Search for the cell housing the specified text and yield its [x, y] center coordinate. 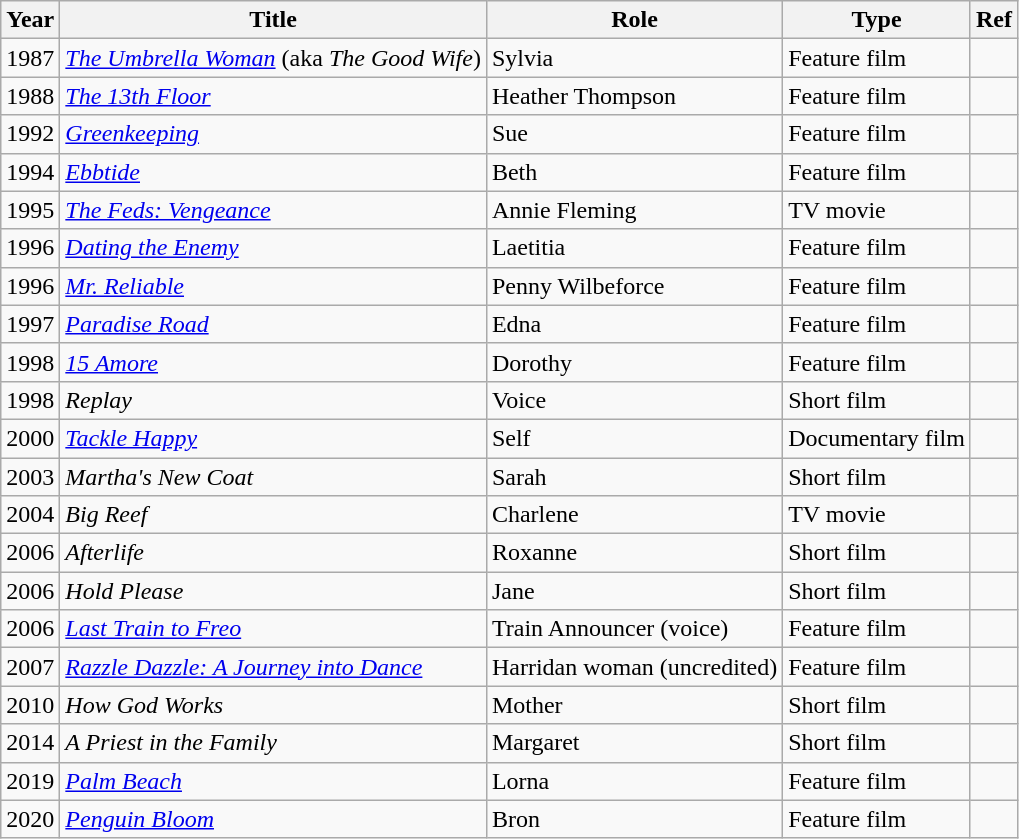
2020 [30, 819]
Jane [634, 591]
Charlene [634, 515]
1987 [30, 58]
Harridan woman (uncredited) [634, 667]
Big Reef [274, 515]
Self [634, 438]
Hold Please [274, 591]
Sarah [634, 477]
Train Announcer (voice) [634, 629]
1995 [30, 210]
1997 [30, 324]
Sue [634, 134]
Last Train to Freo [274, 629]
Ebbtide [274, 172]
A Priest in the Family [274, 743]
Edna [634, 324]
Sylvia [634, 58]
15 Amore [274, 362]
Documentary film [877, 438]
Razzle Dazzle: A Journey into Dance [274, 667]
The Umbrella Woman (aka The Good Wife) [274, 58]
Martha's New Coat [274, 477]
Tackle Happy [274, 438]
Afterlife [274, 553]
Palm Beach [274, 781]
How God Works [274, 705]
Mother [634, 705]
Bron [634, 819]
2007 [30, 667]
Type [877, 20]
1992 [30, 134]
The Feds: Vengeance [274, 210]
2014 [30, 743]
2004 [30, 515]
Role [634, 20]
Annie Fleming [634, 210]
Mr. Reliable [274, 286]
Penny Wilbeforce [634, 286]
Dorothy [634, 362]
Lorna [634, 781]
Voice [634, 400]
Margaret [634, 743]
Roxanne [634, 553]
Dating the Enemy [274, 248]
1994 [30, 172]
Greenkeeping [274, 134]
Heather Thompson [634, 96]
Paradise Road [274, 324]
2003 [30, 477]
1988 [30, 96]
2010 [30, 705]
Title [274, 20]
Beth [634, 172]
The 13th Floor [274, 96]
2019 [30, 781]
Year [30, 20]
Laetitia [634, 248]
Replay [274, 400]
Ref [994, 20]
Penguin Bloom [274, 819]
2000 [30, 438]
